Return the (X, Y) coordinate for the center point of the cell that contains the specified text.  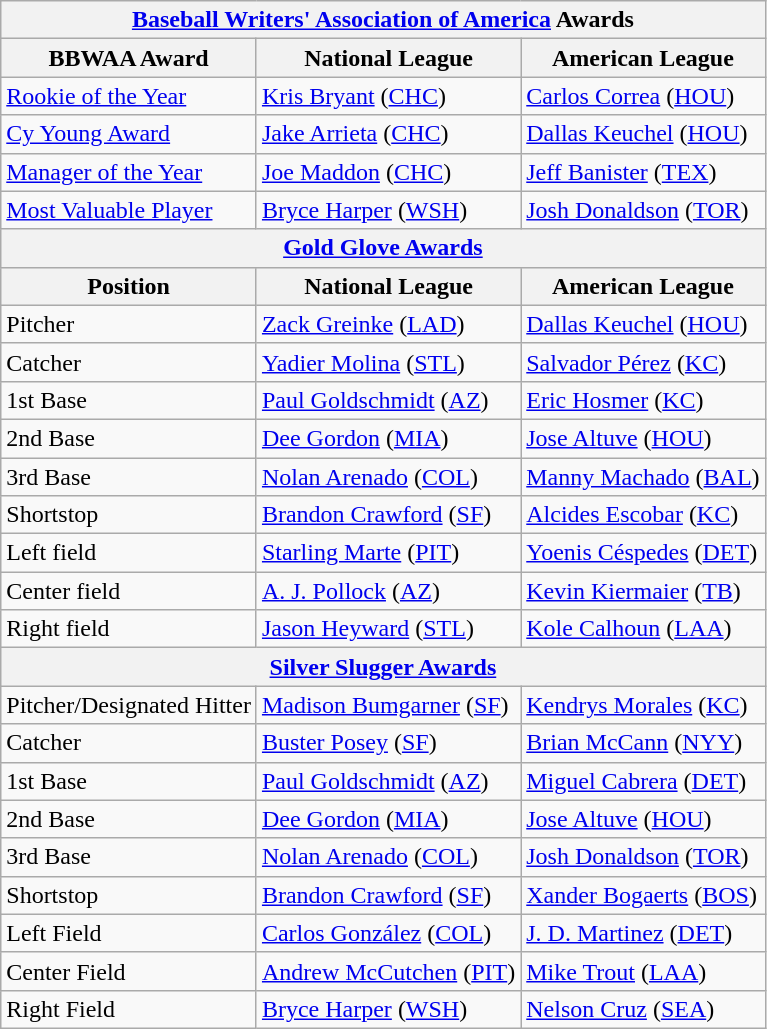
Alcides Escobar (KC) (643, 515)
Andrew McCutchen (PIT) (388, 971)
Right Field (129, 1009)
Left field (129, 553)
Starling Marte (PIT) (388, 553)
Center Field (129, 971)
Eric Hosmer (KC) (643, 400)
Kris Bryant (CHC) (388, 96)
Manny Machado (BAL) (643, 477)
Pitcher (129, 324)
Cy Young Award (129, 134)
Salvador Pérez (KC) (643, 362)
Jason Heyward (STL) (388, 629)
Yadier Molina (STL) (388, 362)
Nelson Cruz (SEA) (643, 1009)
Xander Bogaerts (BOS) (643, 895)
Jake Arrieta (CHC) (388, 134)
Gold Glove Awards (383, 248)
Kevin Kiermaier (TB) (643, 591)
BBWAA Award (129, 58)
Mike Trout (LAA) (643, 971)
A. J. Pollock (AZ) (388, 591)
Pitcher/Designated Hitter (129, 705)
Baseball Writers' Association of America Awards (383, 20)
Manager of the Year (129, 172)
Silver Slugger Awards (383, 667)
Joe Maddon (CHC) (388, 172)
J. D. Martinez (DET) (643, 933)
Zack Greinke (LAD) (388, 324)
Most Valuable Player (129, 210)
Position (129, 286)
Buster Posey (SF) (388, 743)
Carlos González (COL) (388, 933)
Left Field (129, 933)
Miguel Cabrera (DET) (643, 781)
Rookie of the Year (129, 96)
Yoenis Céspedes (DET) (643, 553)
Center field (129, 591)
Kendrys Morales (KC) (643, 705)
Right field (129, 629)
Jeff Banister (TEX) (643, 172)
Brian McCann (NYY) (643, 743)
Madison Bumgarner (SF) (388, 705)
Carlos Correa (HOU) (643, 96)
Kole Calhoun (LAA) (643, 629)
